Search for the cell housing the specified text and yield its [x, y] center coordinate. 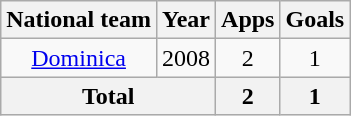
Total [108, 96]
Apps [248, 20]
Year [186, 20]
Goals [315, 20]
2008 [186, 58]
National team [79, 20]
Dominica [79, 58]
